Detect which cell encompasses the target text, then output its (x, y) center coordinate. 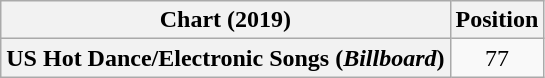
Position (497, 20)
US Hot Dance/Electronic Songs (Billboard) (226, 58)
Chart (2019) (226, 20)
77 (497, 58)
